Provide the (X, Y) coordinate of the cell's center where the given text is located.  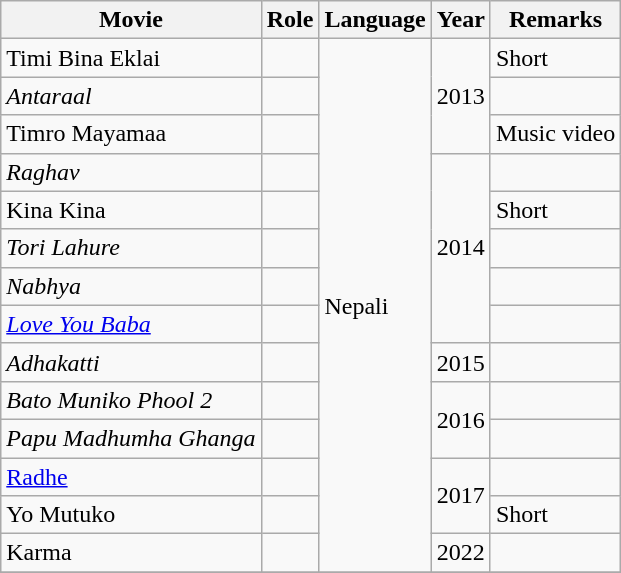
Raghav (131, 172)
Radhe (131, 477)
2013 (460, 96)
Year (460, 20)
Karma (131, 553)
Music video (555, 134)
Love You Baba (131, 324)
Role (290, 20)
Timro Mayamaa (131, 134)
Antaraal (131, 96)
2017 (460, 496)
Timi Bina Eklai (131, 58)
Nepali (375, 306)
Yo Mutuko (131, 515)
2022 (460, 553)
2016 (460, 419)
Kina Kina (131, 210)
Papu Madhumha Ghanga (131, 438)
Movie (131, 20)
Adhakatti (131, 362)
Language (375, 20)
Tori Lahure (131, 248)
Bato Muniko Phool 2 (131, 400)
2014 (460, 248)
Nabhya (131, 286)
2015 (460, 362)
Remarks (555, 20)
